From the cell containing the given text, extract its center point as (x, y) coordinate. 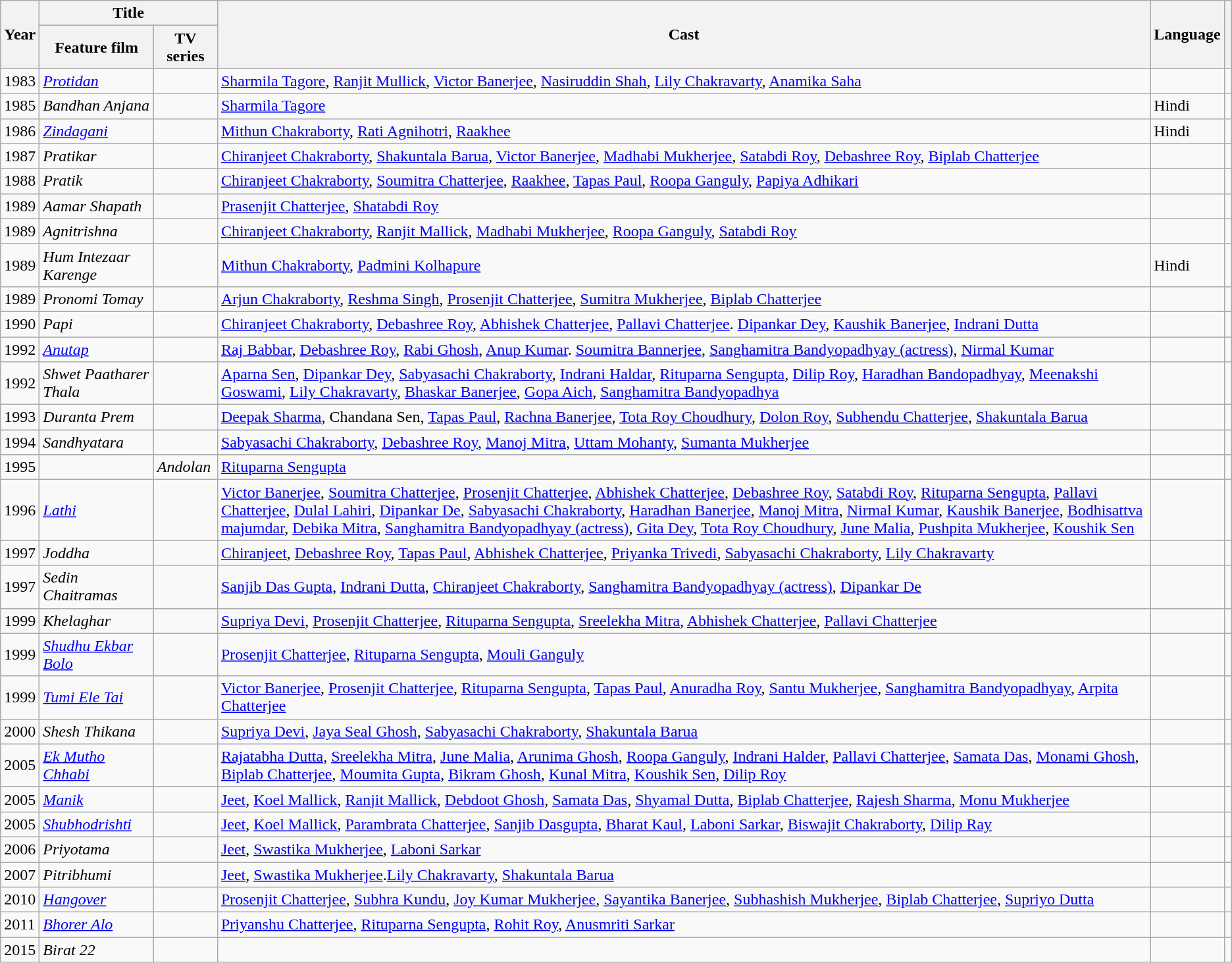
1987 (20, 156)
Year (20, 34)
Mithun Chakraborty, Padmini Kolhapure (683, 265)
Rituparna Sengupta (683, 467)
Chiranjeet Chakraborty, Shakuntala Barua, Victor Banerjee, Madhabi Mukherjee, Satabdi Roy, Debashree Roy, Biplab Chatterjee (683, 156)
Arjun Chakraborty, Reshma Singh, Prosenjit Chatterjee, Sumitra Mukherjee, Biplab Chatterjee (683, 299)
Shudhu Ekbar Bolo (96, 654)
1990 (20, 324)
Duranta Prem (96, 417)
2000 (20, 731)
1994 (20, 442)
Pratik (96, 181)
Chiranjeet, Debashree Roy, Tapas Paul, Abhishek Chatterjee, Priyanka Trivedi, Sabyasachi Chakraborty, Lily Chakravarty (683, 553)
Aamar Shapath (96, 206)
Supriya Devi, Jaya Seal Ghosh, Sabyasachi Chakraborty, Shakuntala Barua (683, 731)
Jeet, Swastika Mukherjee.Lily Chakravarty, Shakuntala Barua (683, 875)
Mithun Chakraborty, Rati Agnihotri, Raakhee (683, 131)
Victor Banerjee, Prosenjit Chatterjee, Rituparna Sengupta, Tapas Paul, Anuradha Roy, Santu Mukherjee, Sanghamitra Bandyopadhyay, Arpita Chatterjee (683, 698)
Chiranjeet Chakraborty, Soumitra Chatterjee, Raakhee, Tapas Paul, Roopa Ganguly, Papiya Adhikari (683, 181)
Priyanshu Chatterjee, Rituparna Sengupta, Rohit Roy, Anusmriti Sarkar (683, 925)
2015 (20, 950)
Priyotama (96, 849)
1996 (20, 510)
Bhorer Alo (96, 925)
1995 (20, 467)
Feature film (96, 47)
Khelaghar (96, 621)
Shwet Paatharer Thala (96, 383)
Hum Intezaar Karenge (96, 265)
2007 (20, 875)
1988 (20, 181)
2006 (20, 849)
2011 (20, 925)
Shesh Thikana (96, 731)
Sharmila Tagore, Ranjit Mullick, Victor Banerjee, Nasiruddin Shah, Lily Chakravarty, Anamika Saha (683, 81)
Joddha (96, 553)
Raj Babbar, Debashree Roy, Rabi Ghosh, Anup Kumar. Soumitra Bannerjee, Sanghamitra Bandyopadhyay (actress), Nirmal Kumar (683, 350)
Prosenjit Chatterjee, Subhra Kundu, Joy Kumar Mukherjee, Sayantika Banerjee, Subhashish Mukherjee, Biplab Chatterjee, Supriyo Dutta (683, 900)
Shubhodrishti (96, 824)
1993 (20, 417)
Hangover (96, 900)
Language (1187, 34)
Papi (96, 324)
Sabyasachi Chakraborty, Debashree Roy, Manoj Mitra, Uttam Mohanty, Sumanta Mukherjee (683, 442)
Jeet, Koel Mallick, Parambrata Chatterjee, Sanjib Dasgupta, Bharat Kaul, Laboni Sarkar, Biswajit Chakraborty, Dilip Ray (683, 824)
Prosenjit Chatterjee, Rituparna Sengupta, Mouli Ganguly (683, 654)
Lathi (96, 510)
2010 (20, 900)
Ek Mutho Chhabi (96, 765)
Tumi Ele Tai (96, 698)
Anutap (96, 350)
Sharmila Tagore (683, 106)
Manik (96, 799)
Chiranjeet Chakraborty, Ranjit Mallick, Madhabi Mukherjee, Roopa Ganguly, Satabdi Roy (683, 231)
Agnitrishna (96, 231)
1985 (20, 106)
1983 (20, 81)
Deepak Sharma, Chandana Sen, Tapas Paul, Rachna Banerjee, Tota Roy Choudhury, Dolon Roy, Subhendu Chatterjee, Shakuntala Barua (683, 417)
Supriya Devi, Prosenjit Chatterjee, Rituparna Sengupta, Sreelekha Mitra, Abhishek Chatterjee, Pallavi Chatterjee (683, 621)
Protidan (96, 81)
Pitribhumi (96, 875)
Sedin Chaitramas (96, 587)
Pratikar (96, 156)
Zindagani (96, 131)
Pronomi Tomay (96, 299)
Chiranjeet Chakraborty, Debashree Roy, Abhishek Chatterjee, Pallavi Chatterjee. Dipankar Dey, Kaushik Banerjee, Indrani Dutta (683, 324)
Jeet, Swastika Mukherjee, Laboni Sarkar (683, 849)
1986 (20, 131)
Cast (683, 34)
TV series (186, 47)
Sanjib Das Gupta, Indrani Dutta, Chiranjeet Chakraborty, Sanghamitra Bandyopadhyay (actress), Dipankar De (683, 587)
Title (129, 13)
Bandhan Anjana (96, 106)
Andolan (186, 467)
Birat 22 (96, 950)
Prasenjit Chatterjee, Shatabdi Roy (683, 206)
Jeet, Koel Mallick, Ranjit Mallick, Debdoot Ghosh, Samata Das, Shyamal Dutta, Biplab Chatterjee, Rajesh Sharma, Monu Mukherjee (683, 799)
Sandhyatara (96, 442)
